Scan for the cell matching the given text and deliver its [X, Y] coordinate at center. 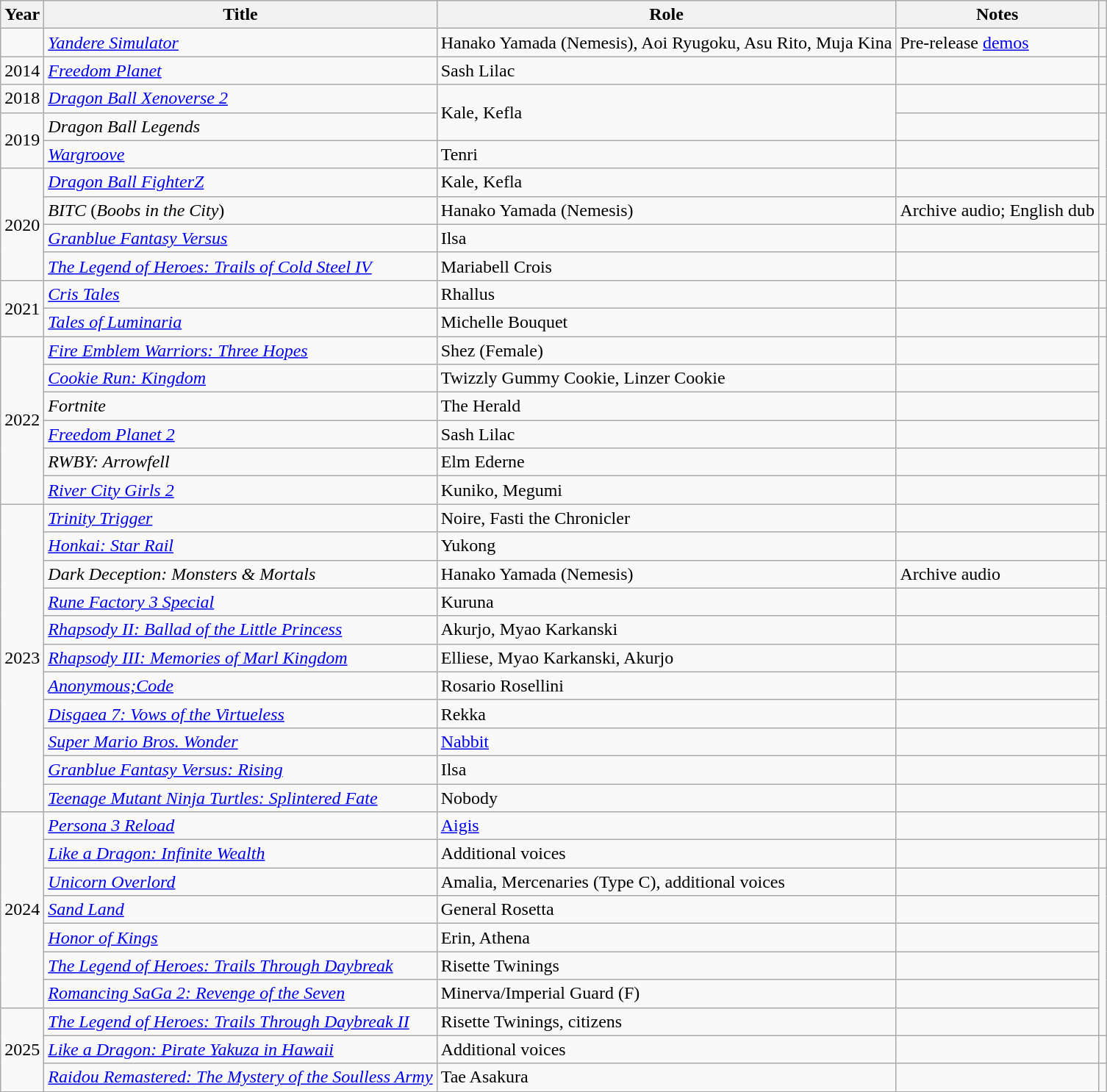
The Legend of Heroes: Trails of Cold Steel IV [240, 266]
Role [666, 15]
Hanako Yamada (Nemesis), Aoi Ryugoku, Asu Rito, Muja Kina [666, 43]
Dragon Ball Xenoverse 2 [240, 98]
Archive audio [997, 574]
The Legend of Heroes: Trails Through Daybreak [240, 966]
Rekka [666, 714]
Granblue Fantasy Versus: Rising [240, 769]
Amalia, Mercenaries (Type C), additional voices [666, 882]
Minerva/Imperial Guard (F) [666, 994]
Cris Tales [240, 294]
Noire, Fasti the Chronicler [666, 518]
Cookie Run: Kingdom [240, 378]
Twizzly Gummy Cookie, Linzer Cookie [666, 378]
Kuniko, Megumi [666, 490]
Trinity Trigger [240, 518]
Honkai: Star Rail [240, 546]
2022 [22, 420]
2024 [22, 910]
Yukong [666, 546]
Risette Twinings, citizens [666, 1021]
Freedom Planet 2 [240, 434]
2018 [22, 98]
Notes [997, 15]
Title [240, 15]
Tales of Luminaria [240, 322]
Rosario Rosellini [666, 686]
Risette Twinings [666, 966]
Like a Dragon: Infinite Wealth [240, 854]
Anonymous;Code [240, 686]
Rhapsody III: Memories of Marl Kingdom [240, 658]
Fortnite [240, 406]
The Legend of Heroes: Trails Through Daybreak II [240, 1021]
Granblue Fantasy Versus [240, 238]
2023 [22, 658]
Year [22, 15]
Teenage Mutant Ninja Turtles: Splintered Fate [240, 797]
Dragon Ball Legends [240, 126]
RWBY: Arrowfell [240, 462]
Tae Asakura [666, 1077]
Shez (Female) [666, 351]
Aigis [666, 826]
Super Mario Bros. Wonder [240, 741]
2019 [22, 140]
General Rosetta [666, 910]
The Herald [666, 406]
River City Girls 2 [240, 490]
Mariabell Crois [666, 266]
Fire Emblem Warriors: Three Hopes [240, 351]
Archive audio; English dub [997, 210]
Rune Factory 3 Special [240, 602]
Rhapsody II: Ballad of the Little Princess [240, 630]
Persona 3 Reload [240, 826]
Akurjo, Myao Karkanski [666, 630]
Erin, Athena [666, 938]
Nobody [666, 797]
Nabbit [666, 741]
Dark Deception: Monsters & Mortals [240, 574]
Pre-release demos [997, 43]
Kuruna [666, 602]
Elliese, Myao Karkanski, Akurjo [666, 658]
Wargroove [240, 154]
Yandere Simulator [240, 43]
Freedom Planet [240, 71]
Like a Dragon: Pirate Yakuza in Hawaii [240, 1049]
Sand Land [240, 910]
Michelle Bouquet [666, 322]
Dragon Ball FighterZ [240, 182]
Disgaea 7: Vows of the Virtueless [240, 714]
Rhallus [666, 294]
Elm Ederne [666, 462]
Romancing SaGa 2: Revenge of the Seven [240, 994]
Unicorn Overlord [240, 882]
Honor of Kings [240, 938]
2021 [22, 308]
BITC (Boobs in the City) [240, 210]
2025 [22, 1049]
Tenri [666, 154]
Raidou Remastered: The Mystery of the Soulless Army [240, 1077]
2014 [22, 71]
2020 [22, 224]
